Provide the (x, y) coordinate of the cell's center where the given text is located.  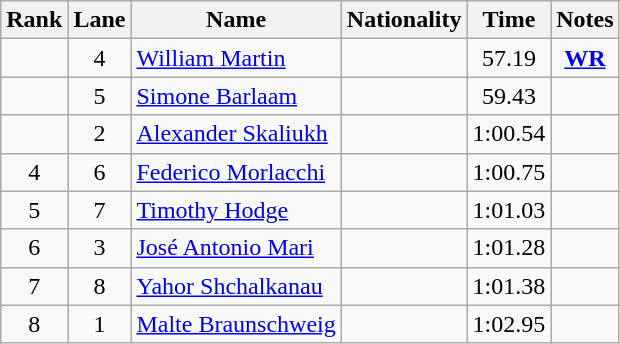
Alexander Skaliukh (236, 134)
2 (100, 134)
1:01.03 (509, 210)
José Antonio Mari (236, 248)
1:00.54 (509, 134)
3 (100, 248)
Yahor Shchalkanau (236, 286)
Federico Morlacchi (236, 172)
Rank (34, 20)
Name (236, 20)
Malte Braunschweig (236, 324)
1:01.28 (509, 248)
Nationality (404, 20)
Lane (100, 20)
WR (585, 58)
1:02.95 (509, 324)
1:01.38 (509, 286)
Timothy Hodge (236, 210)
Simone Barlaam (236, 96)
Notes (585, 20)
59.43 (509, 96)
1:00.75 (509, 172)
Time (509, 20)
William Martin (236, 58)
1 (100, 324)
57.19 (509, 58)
